Locate the cell with the specified text and output its (x, y) center coordinate. 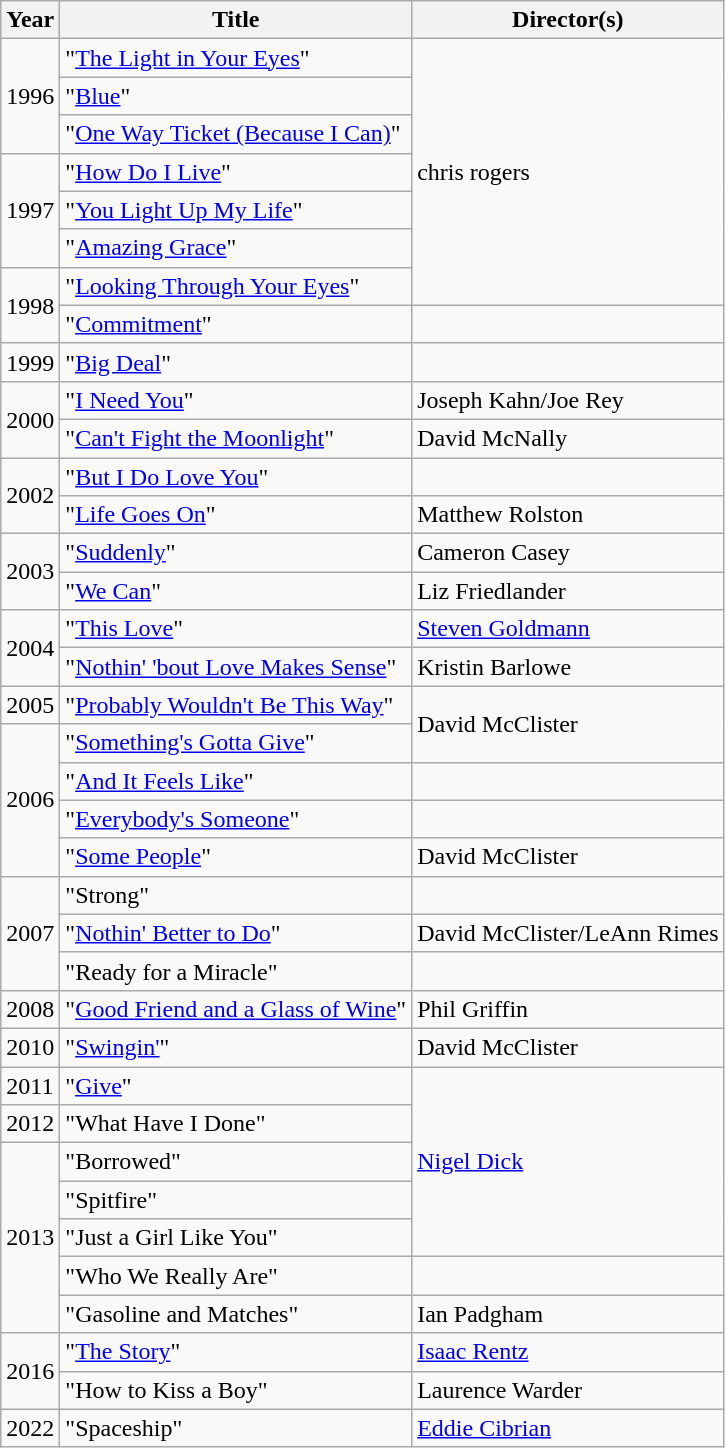
David McNally (568, 438)
1998 (30, 305)
David McClister/LeAnn Rimes (568, 933)
"How to Kiss a Boy" (236, 1390)
"Spaceship" (236, 1428)
2006 (30, 800)
Joseph Kahn/Joe Rey (568, 400)
Isaac Rentz (568, 1352)
"Everybody's Someone" (236, 819)
"Nothin' 'bout Love Makes Sense" (236, 667)
Title (236, 20)
Nigel Dick (568, 1161)
2011 (30, 1085)
Cameron Casey (568, 553)
Matthew Rolston (568, 515)
"One Way Ticket (Because I Can)" (236, 134)
"You Light Up My Life" (236, 210)
"Blue" (236, 96)
2022 (30, 1428)
Eddie Cibrian (568, 1428)
1999 (30, 362)
"Suddenly" (236, 553)
Kristin Barlowe (568, 667)
Director(s) (568, 20)
"I Need You" (236, 400)
"Who We Really Are" (236, 1276)
2005 (30, 705)
Year (30, 20)
"How Do I Live" (236, 172)
2013 (30, 1238)
"Just a Girl Like You" (236, 1238)
2000 (30, 419)
"What Have I Done" (236, 1124)
Ian Padgham (568, 1314)
"Nothin' Better to Do" (236, 933)
"Some People" (236, 857)
"Can't Fight the Moonlight" (236, 438)
1997 (30, 210)
1996 (30, 96)
Liz Friedlander (568, 591)
2010 (30, 1047)
2002 (30, 496)
2004 (30, 648)
"The Light in Your Eyes" (236, 58)
"Strong" (236, 895)
2003 (30, 572)
"Looking Through Your Eyes" (236, 286)
"Good Friend and a Glass of Wine" (236, 1009)
Phil Griffin (568, 1009)
"Gasoline and Matches" (236, 1314)
"Spitfire" (236, 1200)
"Commitment" (236, 324)
2016 (30, 1371)
"Ready for a Miracle" (236, 971)
"Amazing Grace" (236, 248)
2012 (30, 1124)
"The Story" (236, 1352)
"Probably Wouldn't Be This Way" (236, 705)
"And It Feels Like" (236, 781)
"This Love" (236, 629)
"But I Do Love You" (236, 477)
chris rogers (568, 172)
Laurence Warder (568, 1390)
"Borrowed" (236, 1162)
"Swingin'" (236, 1047)
"Life Goes On" (236, 515)
Steven Goldmann (568, 629)
2008 (30, 1009)
"Give" (236, 1085)
"We Can" (236, 591)
2007 (30, 933)
"Something's Gotta Give" (236, 743)
"Big Deal" (236, 362)
